Return the [x, y] coordinate for the center point of the cell that contains the specified text.  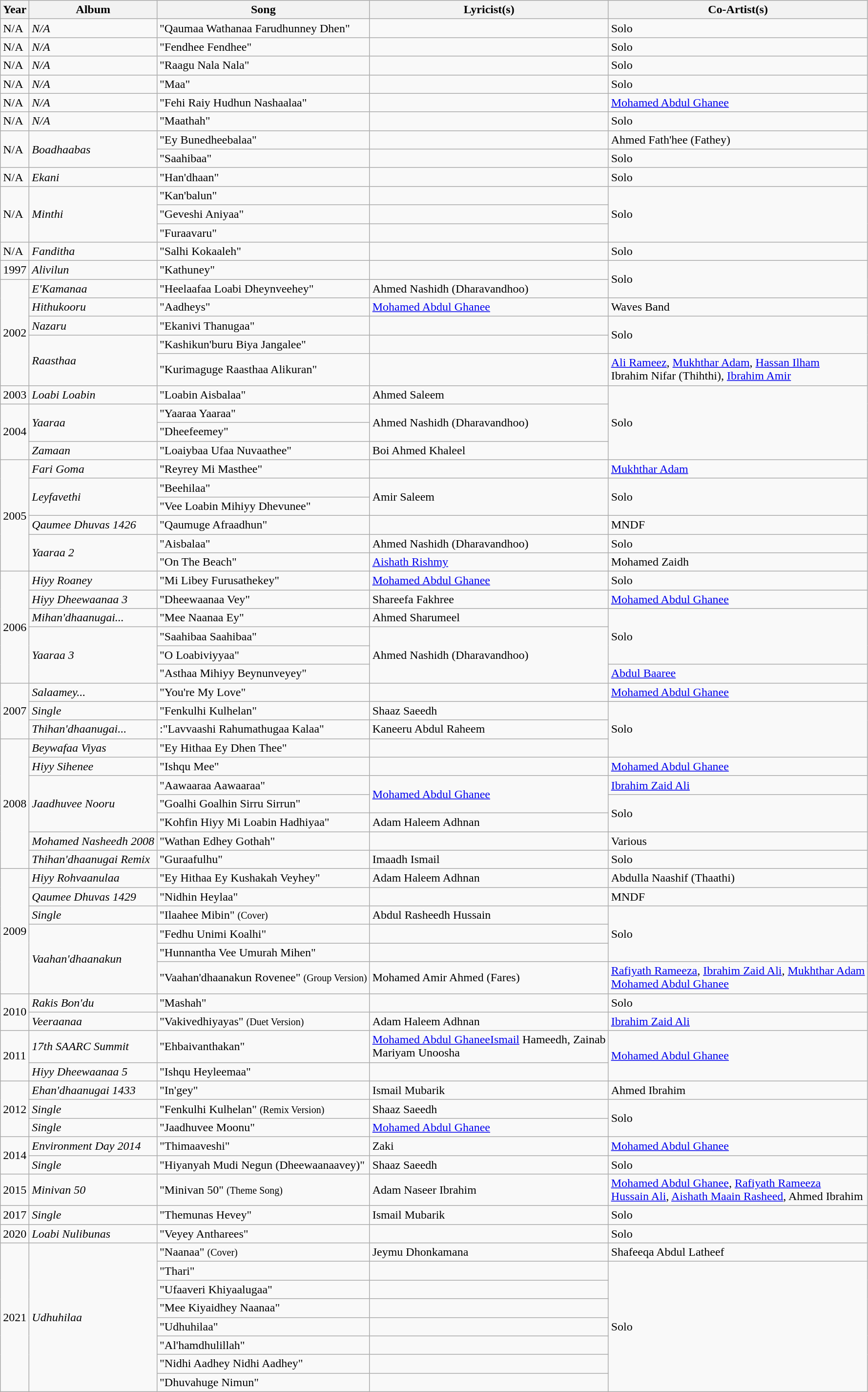
"Guraafulhu" [264, 860]
"Ey Hithaa Ey Kushakah Veyhey" [264, 878]
"Raagu Nala Nala" [264, 65]
2020 [15, 1234]
Beywafaa Viyas [93, 748]
Imaadh Ismail [489, 860]
Mohamed Abdul GhaneeIsmail Hameedh, ZainabMariyam Unoosha [489, 1046]
:"Lavvaashi Rahumathugaa Kalaa" [264, 729]
"Ishqu Heyleemaa" [264, 1072]
E'Kamanaa [93, 289]
"Ey Hithaa Ey Dhen Thee" [264, 748]
2009 [15, 931]
"Kan'balun" [264, 195]
Ahmed Saleem [489, 395]
Lyricist(s) [489, 10]
2012 [15, 1109]
Loabi Loabin [93, 395]
Hiyy Roaney [93, 581]
"Nidhi Aadhey Nidhi Aadhey" [264, 1364]
"Aisbalaa" [264, 544]
2017 [15, 1215]
Ahmed Sharumeel [489, 618]
2015 [15, 1190]
Ekani [93, 177]
"Fehi Raiy Hudhun Nashaalaa" [264, 103]
Hiyy Rohvaanulaa [93, 878]
"Salhi Kokaaleh" [264, 252]
"Heelaafaa Loabi Dheynveehey" [264, 289]
Zamaan [93, 450]
"Ufaaveri Khiyaalugaa" [264, 1289]
Hiyy Dheewaanaa 5 [93, 1072]
"Goalhi Goalhin Sirru Sirrun" [264, 803]
"Ilaahee Mibin" (Cover) [264, 915]
Mukhthar Adam [738, 469]
"Nidhin Heylaa" [264, 897]
Yaaraa [93, 422]
"Dheewaanaa Vey" [264, 599]
Shareefa Fakhree [489, 599]
Zaki [489, 1146]
Mohamed Abdul Ghanee, Rafiyath RameezaHussain Ali, Aishath Maain Rasheed, Ahmed Ibrahim [738, 1190]
"Dheefeemey" [264, 432]
2004 [15, 432]
"Ekanivi Thanugaa" [264, 326]
"Aadheys" [264, 307]
2005 [15, 515]
Co-Artist(s) [738, 10]
Jeymu Dhonkamana [489, 1252]
"Aawaaraa Aawaaraa" [264, 785]
"Themunas Hevey" [264, 1215]
Hiyy Dheewaanaa 3 [93, 599]
"Veyey Antharees" [264, 1234]
Nazaru [93, 326]
"Saahibaa" [264, 158]
Qaumee Dhuvas 1426 [93, 525]
"Furaavaru" [264, 233]
Minivan 50 [93, 1190]
Boi Ahmed Khaleel [489, 450]
Various [738, 841]
Ali Rameez, Mukhthar Adam, Hassan IlhamIbrahim Nifar (Thihthi), Ibrahim Amir [738, 369]
Ehan'dhaanugai 1433 [93, 1090]
Minthi [93, 214]
1997 [15, 270]
"Al'hamdhulillah" [264, 1345]
Yaaraa 2 [93, 553]
"Kurimaguge Raasthaa Alikuran" [264, 369]
Hithukooru [93, 307]
2010 [15, 1012]
Mohamed Nasheedh 2008 [93, 841]
"Kohfin Hiyy Mi Loabin Hadhiyaa" [264, 822]
Ahmed Fath'hee (Fathey) [738, 140]
"Vakivedhiyayas" (Duet Version) [264, 1021]
Fanditha [93, 252]
"Qaumaa Wathanaa Farudhunney Dhen" [264, 28]
"Kashikun'buru Biya Jangalee" [264, 344]
"Dhuvahuge Nimun" [264, 1382]
Year [15, 10]
"Fendhee Fendhee" [264, 47]
"Naanaa" (Cover) [264, 1252]
2007 [15, 711]
"Han'dhaan" [264, 177]
Yaaraa 3 [93, 655]
Album [93, 10]
"Mee Kiyaidhey Naanaa" [264, 1308]
Abdul Baaree [738, 674]
"Fenkulhi Kulhelan" [264, 711]
Salaamey... [93, 692]
Ahmed Ibrahim [738, 1090]
"Asthaa Mihiyy Beynunveyey" [264, 674]
"In'gey" [264, 1090]
Vaahan'dhaanakun [93, 959]
Loabi Nulibunas [93, 1234]
"Kathuney" [264, 270]
Leyfavethi [93, 497]
"Vee Loabin Mihiyy Dhevunee" [264, 506]
"You're My Love" [264, 692]
Fari Goma [93, 469]
"Fedhu Unimi Koalhi" [264, 934]
Thihan'dhaanugai... [93, 729]
"Thari" [264, 1271]
Aishath Rishmy [489, 562]
"Beehilaa" [264, 487]
2003 [15, 395]
Mihan'dhaanugai... [93, 618]
"Mi Libey Furusathekey" [264, 581]
"Mashah" [264, 1003]
Mohamed Amir Ahmed (Fares) [489, 978]
"Ishqu Mee" [264, 766]
Song [264, 10]
"Wathan Edhey Gothah" [264, 841]
"Yaaraa Yaaraa" [264, 413]
Environment Day 2014 [93, 1146]
"Loaiybaa Ufaa Nuvaathee" [264, 450]
Rafiyath Rameeza, Ibrahim Zaid Ali, Mukhthar AdamMohamed Abdul Ghanee [738, 978]
"Fenkulhi Kulhelan" (Remix Version) [264, 1109]
"Maathah" [264, 121]
"Qaumuge Afraadhun" [264, 525]
"Hunnantha Vee Umurah Mihen" [264, 952]
"Reyrey Mi Masthee" [264, 469]
"Vaahan'dhaanakun Rovenee" (Group Version) [264, 978]
Shafeeqa Abdul Latheef [738, 1252]
Alivilun [93, 270]
2011 [15, 1056]
Veeraanaa [93, 1021]
"O Loabiviyyaa" [264, 655]
Abdul Rasheedh Hussain [489, 915]
"Minivan 50" (Theme Song) [264, 1190]
"On The Beach" [264, 562]
"Ehbaivanthakan" [264, 1046]
Qaumee Dhuvas 1429 [93, 897]
Kaneeru Abdul Raheem [489, 729]
"Loabin Aisbalaa" [264, 395]
2008 [15, 803]
"Ey Bunedheebalaa" [264, 140]
"Mee Naanaa Ey" [264, 618]
2021 [15, 1317]
17th SAARC Summit [93, 1046]
Abdulla Naashif (Thaathi) [738, 878]
Hiyy Sihenee [93, 766]
"Maa" [264, 84]
Jaadhuvee Nooru [93, 803]
Thihan'dhaanugai Remix [93, 860]
Adam Naseer Ibrahim [489, 1190]
Boadhaabas [93, 149]
"Udhuhilaa" [264, 1327]
"Hiyanyah Mudi Negun (Dheewaanaavey)" [264, 1165]
Rakis Bon'du [93, 1003]
"Saahibaa Saahibaa" [264, 636]
Waves Band [738, 307]
Raasthaa [93, 360]
"Thimaaveshi" [264, 1146]
Mohamed Zaidh [738, 562]
2002 [15, 332]
"Jaadhuvee Moonu" [264, 1127]
Udhuhilaa [93, 1317]
"Geveshi Aniyaa" [264, 214]
2006 [15, 627]
Amir Saleem [489, 497]
2014 [15, 1155]
